Scan for the cell matching the given text and deliver its (x, y) coordinate at center. 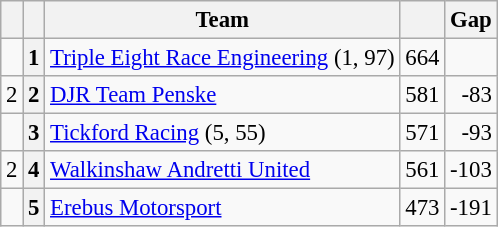
473 (422, 208)
Gap (471, 20)
1 (34, 58)
Walkinshaw Andretti United (222, 170)
571 (422, 133)
581 (422, 95)
561 (422, 170)
-93 (471, 133)
Tickford Racing (5, 55) (222, 133)
-83 (471, 95)
3 (34, 133)
-191 (471, 208)
Team (222, 20)
4 (34, 170)
Erebus Motorsport (222, 208)
Triple Eight Race Engineering (1, 97) (222, 58)
DJR Team Penske (222, 95)
5 (34, 208)
664 (422, 58)
-103 (471, 170)
